From the cell containing the given text, extract its center point as [X, Y] coordinate. 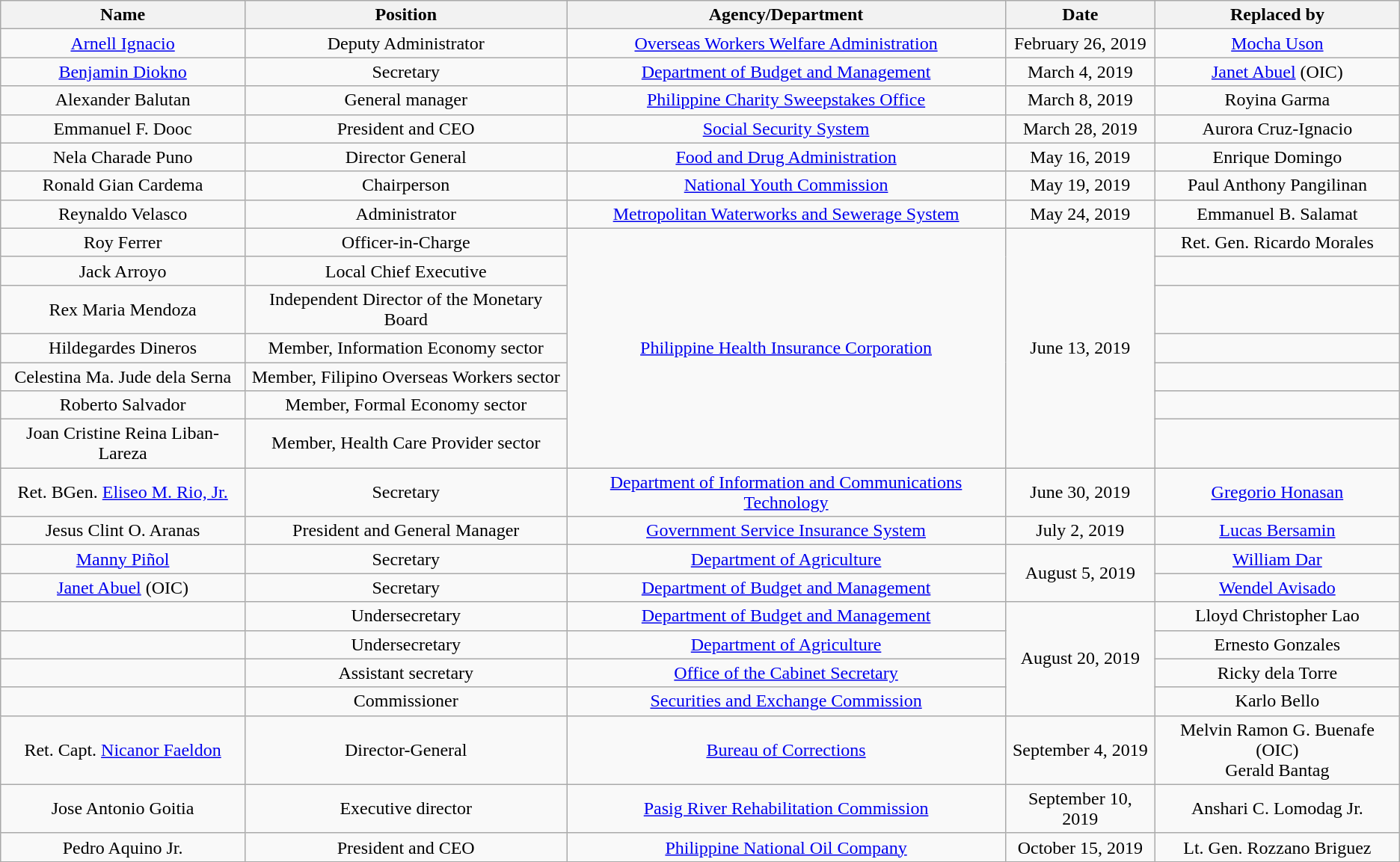
March 4, 2019 [1080, 72]
Emmanuel B. Salamat [1277, 214]
Aurora Cruz-Ignacio [1277, 129]
Director General [405, 157]
Karlo Bello [1277, 701]
Replaced by [1277, 15]
October 15, 2019 [1080, 847]
Celestina Ma. Jude dela Serna [123, 376]
Philippine National Oil Company [786, 847]
Philippine Charity Sweepstakes Office [786, 100]
Bureau of Corrections [786, 750]
Royina Garma [1277, 100]
Chairperson [405, 185]
Emmanuel F. Dooc [123, 129]
February 26, 2019 [1080, 43]
Social Security System [786, 129]
Deputy Administrator [405, 43]
Officer-in-Charge [405, 242]
Manny Piñol [123, 559]
Director-General [405, 750]
Lloyd Christopher Lao [1277, 616]
Executive director [405, 809]
Enrique Domingo [1277, 157]
Jose Antonio Goitia [123, 809]
Member, Information Economy sector [405, 348]
Ret. Capt. Nicanor Faeldon [123, 750]
William Dar [1277, 559]
August 5, 2019 [1080, 573]
Metropolitan Waterworks and Sewerage System [786, 214]
June 30, 2019 [1080, 492]
May 19, 2019 [1080, 185]
Lucas Bersamin [1277, 531]
Ret. Gen. Ricardo Morales [1277, 242]
July 2, 2019 [1080, 531]
Position [405, 15]
Member, Filipino Overseas Workers sector [405, 376]
September 10, 2019 [1080, 809]
Agency/Department [786, 15]
President and General Manager [405, 531]
Ret. BGen. Eliseo M. Rio, Jr. [123, 492]
June 13, 2019 [1080, 348]
National Youth Commission [786, 185]
Ricky dela Torre [1277, 673]
Ronald Gian Cardema [123, 185]
Member, Health Care Provider sector [405, 444]
Jesus Clint O. Aranas [123, 531]
Name [123, 15]
Member, Formal Economy sector [405, 405]
Commissioner [405, 701]
Date [1080, 15]
Government Service Insurance System [786, 531]
Hildegardes Dineros [123, 348]
March 8, 2019 [1080, 100]
Lt. Gen. Rozzano Briguez [1277, 847]
Benjamin Diokno [123, 72]
May 16, 2019 [1080, 157]
August 20, 2019 [1080, 659]
Office of the Cabinet Secretary [786, 673]
Joan Cristine Reina Liban-Lareza [123, 444]
Wendel Avisado [1277, 588]
Nela Charade Puno [123, 157]
Roy Ferrer [123, 242]
Food and Drug Administration [786, 157]
May 24, 2019 [1080, 214]
Local Chief Executive [405, 271]
Overseas Workers Welfare Administration [786, 43]
Reynaldo Velasco [123, 214]
Pasig River Rehabilitation Commission [786, 809]
Arnell Ignacio [123, 43]
Roberto Salvador [123, 405]
Assistant secretary [405, 673]
Anshari C. Lomodag Jr. [1277, 809]
Pedro Aquino Jr. [123, 847]
Philippine Health Insurance Corporation [786, 348]
Paul Anthony Pangilinan [1277, 185]
Securities and Exchange Commission [786, 701]
Independent Director of the Monetary Board [405, 310]
General manager [405, 100]
Melvin Ramon G. Buenafe (OIC)Gerald Bantag [1277, 750]
Department of Information and Communications Technology [786, 492]
Administrator [405, 214]
Alexander Balutan [123, 100]
Gregorio Honasan [1277, 492]
Ernesto Gonzales [1277, 644]
March 28, 2019 [1080, 129]
September 4, 2019 [1080, 750]
Rex Maria Mendoza [123, 310]
Jack Arroyo [123, 271]
Mocha Uson [1277, 43]
